Locate the cell with the specified text and output its [x, y] center coordinate. 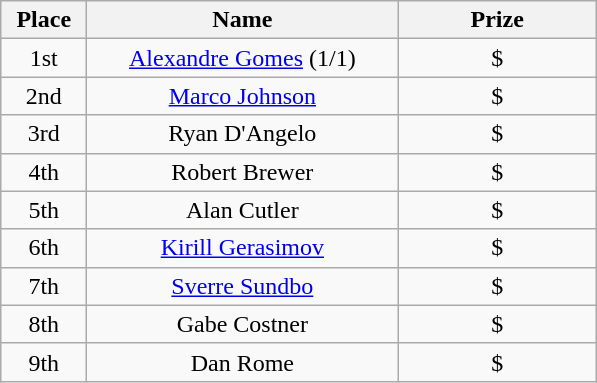
Gabe Costner [242, 324]
4th [44, 172]
3rd [44, 134]
2nd [44, 96]
Kirill Gerasimov [242, 248]
8th [44, 324]
Alan Cutler [242, 210]
6th [44, 248]
Robert Brewer [242, 172]
Dan Rome [242, 362]
Place [44, 20]
7th [44, 286]
1st [44, 58]
Marco Johnson [242, 96]
Prize [498, 20]
Ryan D'Angelo [242, 134]
5th [44, 210]
Name [242, 20]
Sverre Sundbo [242, 286]
Alexandre Gomes (1/1) [242, 58]
9th [44, 362]
